Output the (x, y) coordinate of the center of the cell containing the given text.  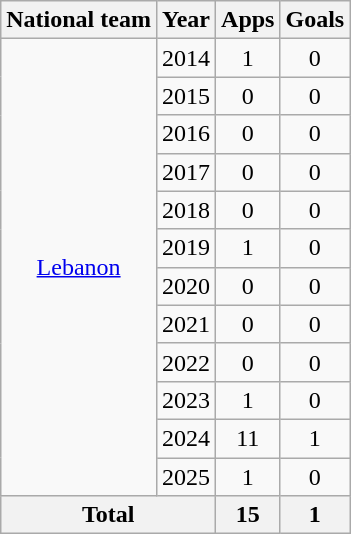
2019 (186, 248)
2025 (186, 477)
2022 (186, 362)
2023 (186, 400)
2024 (186, 438)
Total (108, 515)
2015 (186, 96)
Lebanon (79, 268)
2014 (186, 58)
Goals (315, 20)
2017 (186, 172)
2021 (186, 324)
2016 (186, 134)
Apps (248, 20)
2020 (186, 286)
15 (248, 515)
11 (248, 438)
Year (186, 20)
2018 (186, 210)
National team (79, 20)
